Pinpoint the cell where the given text exists, returning its [x, y] midpoint coordinate. 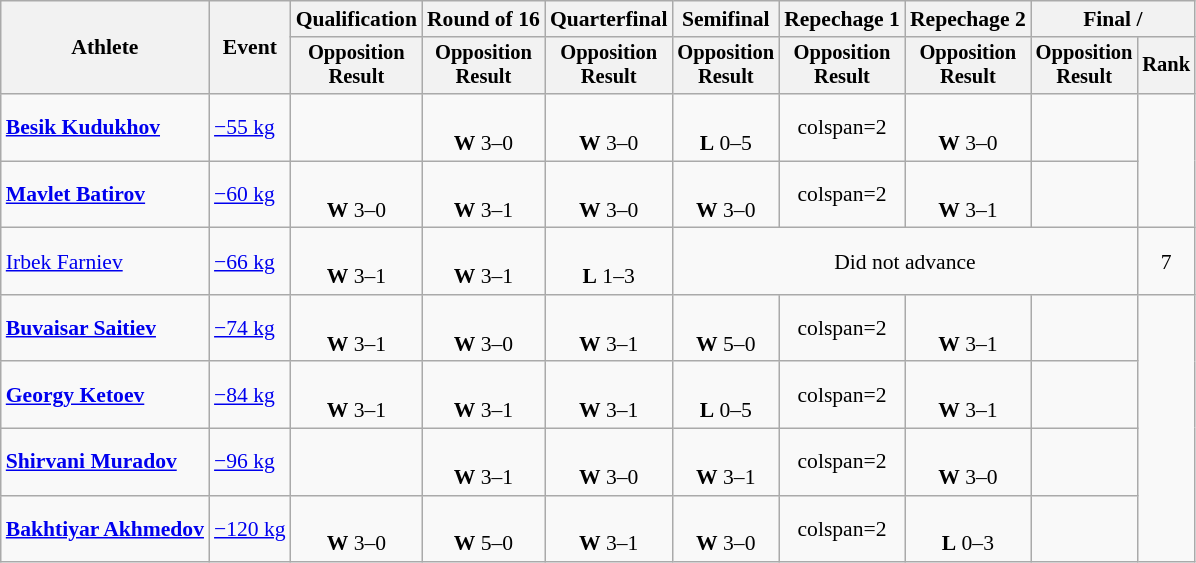
Besik Kudukhov [105, 128]
Shirvani Muradov [105, 462]
−120 kg [250, 528]
Bakhtiyar Akhmedov [105, 528]
Buvaisar Saitiev [105, 328]
−60 kg [250, 194]
Qualification [356, 19]
Quarterfinal [609, 19]
Repechage 2 [968, 19]
Athlete [105, 48]
Repechage 1 [842, 19]
−74 kg [250, 328]
Final / [1113, 19]
L 0–3 [968, 528]
Did not advance [904, 262]
−84 kg [250, 396]
7 [1166, 262]
L 1–3 [609, 262]
−55 kg [250, 128]
Georgy Ketoev [105, 396]
−96 kg [250, 462]
−66 kg [250, 262]
Irbek Farniev [105, 262]
Round of 16 [484, 19]
Rank [1166, 66]
Semifinal [726, 19]
Event [250, 48]
Mavlet Batirov [105, 194]
